Output the [X, Y] coordinate of the center of the cell containing the given text.  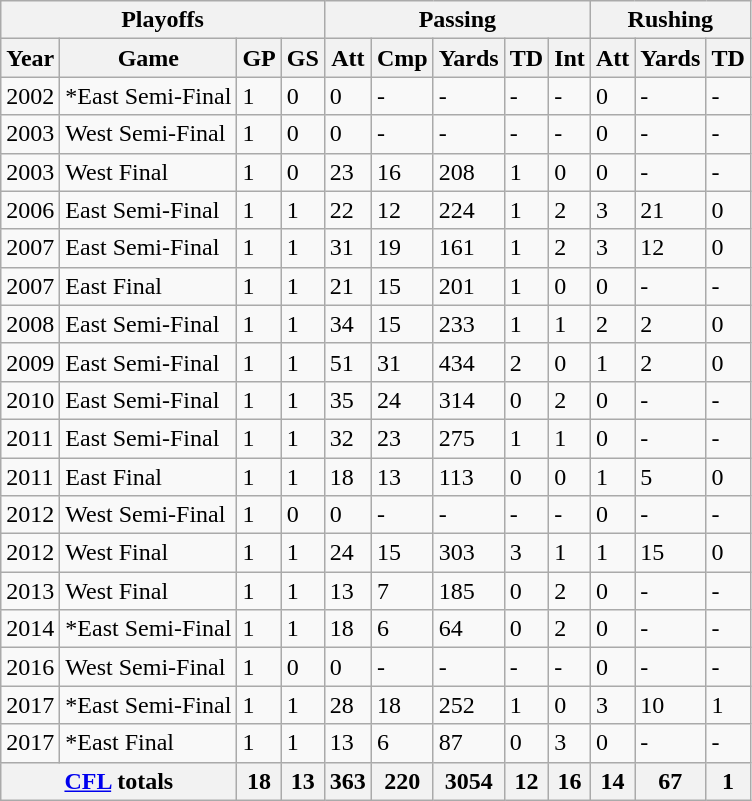
2010 [30, 400]
275 [468, 438]
Game [148, 58]
3054 [468, 781]
233 [468, 324]
Playoffs [163, 20]
28 [348, 705]
67 [670, 781]
434 [468, 362]
2014 [30, 629]
14 [612, 781]
GS [302, 58]
2013 [30, 591]
Rushing [670, 20]
19 [402, 248]
2009 [30, 362]
GP [259, 58]
224 [468, 210]
32 [348, 438]
7 [402, 591]
208 [468, 172]
35 [348, 400]
22 [348, 210]
303 [468, 553]
113 [468, 477]
51 [348, 362]
Year [30, 58]
5 [670, 477]
2016 [30, 667]
363 [348, 781]
Cmp [402, 58]
*East Final [148, 743]
161 [468, 248]
34 [348, 324]
64 [468, 629]
10 [670, 705]
2002 [30, 96]
CFL totals [119, 781]
2006 [30, 210]
314 [468, 400]
87 [468, 743]
185 [468, 591]
252 [468, 705]
Passing [457, 20]
220 [402, 781]
2008 [30, 324]
Int [570, 58]
201 [468, 286]
